Output the (X, Y) coordinate of the center of the cell containing the given text.  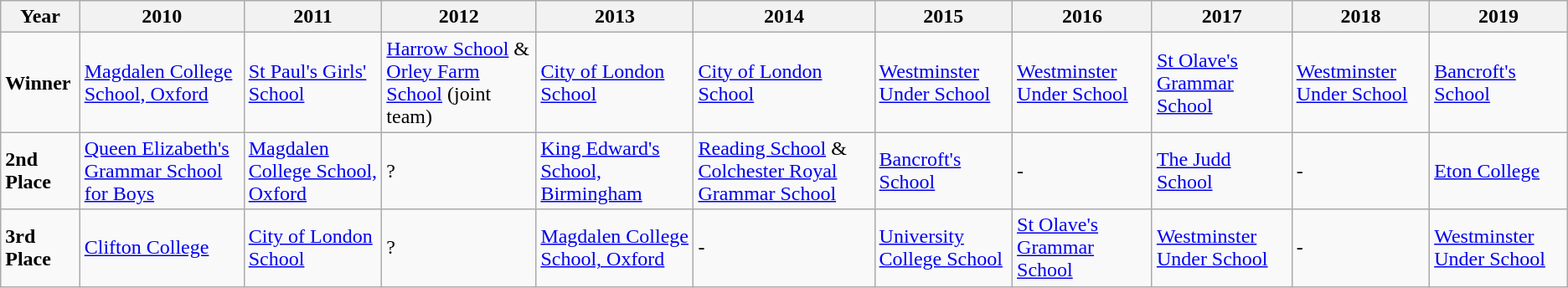
University College School (943, 248)
2014 (784, 17)
The Judd School (1221, 171)
King Edward's School, Birmingham (615, 171)
2010 (162, 17)
Harrow School & Orley Farm School (joint team) (459, 82)
2018 (1360, 17)
2012 (459, 17)
2nd Place (40, 171)
2011 (313, 17)
Eton College (1499, 171)
St Paul's Girls' School (313, 82)
2013 (615, 17)
3rd Place (40, 248)
2019 (1499, 17)
2015 (943, 17)
Reading School & Colchester Royal Grammar School (784, 171)
2016 (1082, 17)
Year (40, 17)
2017 (1221, 17)
Winner (40, 82)
Clifton College (162, 248)
Queen Elizabeth's Grammar School for Boys (162, 171)
